Identify which cell holds the provided text, then report its (X, Y) central coordinate. 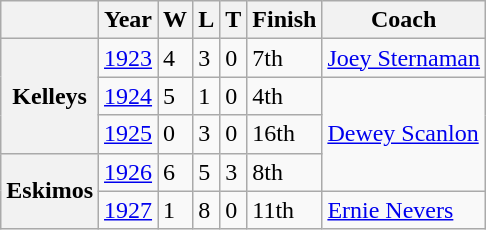
6 (176, 172)
8 (206, 210)
7th (284, 58)
Dewey Scanlon (404, 134)
16th (284, 134)
Eskimos (50, 191)
1925 (128, 134)
Kelleys (50, 96)
T (234, 20)
Joey Sternaman (404, 58)
1926 (128, 172)
1923 (128, 58)
Year (128, 20)
L (206, 20)
Coach (404, 20)
W (176, 20)
Finish (284, 20)
Ernie Nevers (404, 210)
1924 (128, 96)
1927 (128, 210)
4 (176, 58)
8th (284, 172)
11th (284, 210)
4th (284, 96)
